Pinpoint the cell where the given text exists, returning its [x, y] midpoint coordinate. 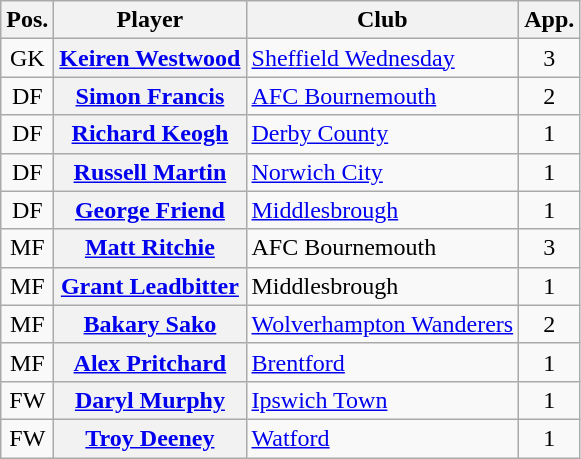
Player [150, 20]
App. [550, 20]
Bakary Sako [150, 324]
Grant Leadbitter [150, 286]
Sheffield Wednesday [382, 58]
Watford [382, 438]
Pos. [28, 20]
Ipswich Town [382, 400]
Norwich City [382, 172]
George Friend [150, 210]
Daryl Murphy [150, 400]
Simon Francis [150, 96]
Keiren Westwood [150, 58]
Brentford [382, 362]
Troy Deeney [150, 438]
Wolverhampton Wanderers [382, 324]
Alex Pritchard [150, 362]
Club [382, 20]
Matt Ritchie [150, 248]
GK [28, 58]
Derby County [382, 134]
Richard Keogh [150, 134]
Russell Martin [150, 172]
